Return [x, y] of the center of cell containing provided text 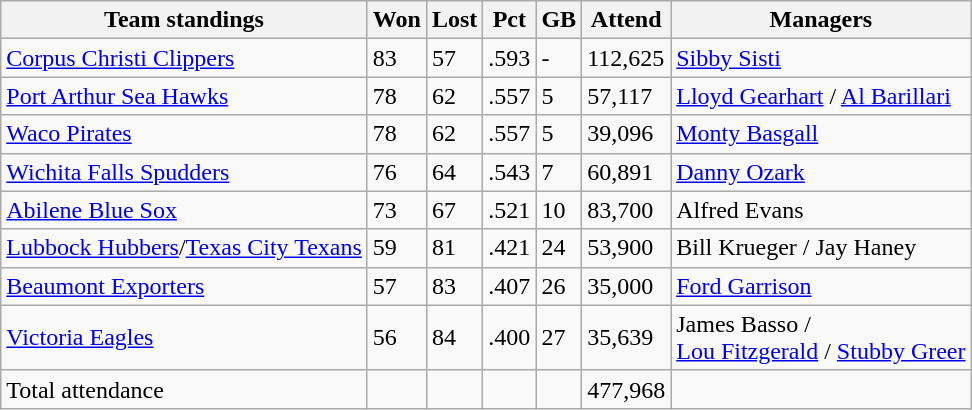
7 [559, 172]
53,900 [626, 248]
67 [454, 210]
Sibby Sisti [821, 58]
57,117 [626, 96]
.407 [510, 286]
64 [454, 172]
76 [396, 172]
.421 [510, 248]
10 [559, 210]
Port Arthur Sea Hawks [184, 96]
83,700 [626, 210]
.543 [510, 172]
Corpus Christi Clippers [184, 58]
56 [396, 338]
Monty Basgall [821, 134]
27 [559, 338]
Team standings [184, 20]
35,639 [626, 338]
Bill Krueger / Jay Haney [821, 248]
81 [454, 248]
GB [559, 20]
Waco Pirates [184, 134]
73 [396, 210]
Danny Ozark [821, 172]
Attend [626, 20]
James Basso /Lou Fitzgerald / Stubby Greer [821, 338]
112,625 [626, 58]
Lubbock Hubbers/Texas City Texans [184, 248]
84 [454, 338]
Beaumont Exporters [184, 286]
.593 [510, 58]
Abilene Blue Sox [184, 210]
Lost [454, 20]
60,891 [626, 172]
26 [559, 286]
Won [396, 20]
Victoria Eagles [184, 338]
Alfred Evans [821, 210]
- [559, 58]
477,968 [626, 389]
Pct [510, 20]
Lloyd Gearhart / Al Barillari [821, 96]
.521 [510, 210]
Total attendance [184, 389]
Managers [821, 20]
Ford Garrison [821, 286]
59 [396, 248]
35,000 [626, 286]
39,096 [626, 134]
Wichita Falls Spudders [184, 172]
24 [559, 248]
.400 [510, 338]
